Pinpoint the cell where the given text exists, returning its [X, Y] midpoint coordinate. 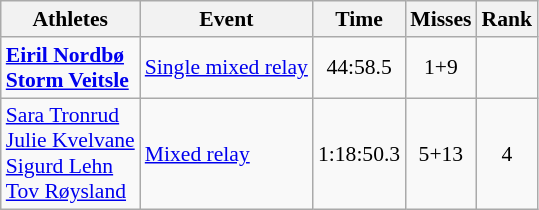
1+9 [440, 68]
5+13 [440, 154]
1:18:50.3 [359, 154]
44:58.5 [359, 68]
Misses [440, 19]
4 [508, 154]
Single mixed relay [226, 68]
Rank [508, 19]
Eiril Nordbø Storm Veitsle [70, 68]
Mixed relay [226, 154]
Time [359, 19]
Sara TronrudJulie KvelvaneSigurd LehnTov Røysland [70, 154]
Event [226, 19]
Athletes [70, 19]
